For the text-containing cell, return its midpoint in [X, Y] coordinate format. 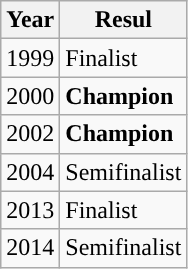
2013 [30, 210]
1999 [30, 58]
2014 [30, 248]
Year [30, 20]
Resul [124, 20]
2002 [30, 134]
2004 [30, 172]
2000 [30, 96]
